Output the (X, Y) coordinate of the center of the cell containing the given text.  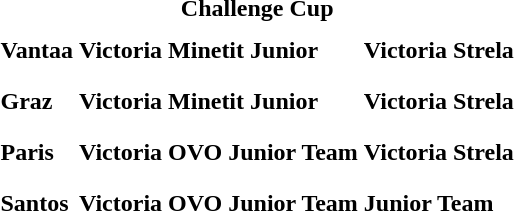
OVO Junior Team (264, 152)
